Return [x, y] of the center of cell containing provided text 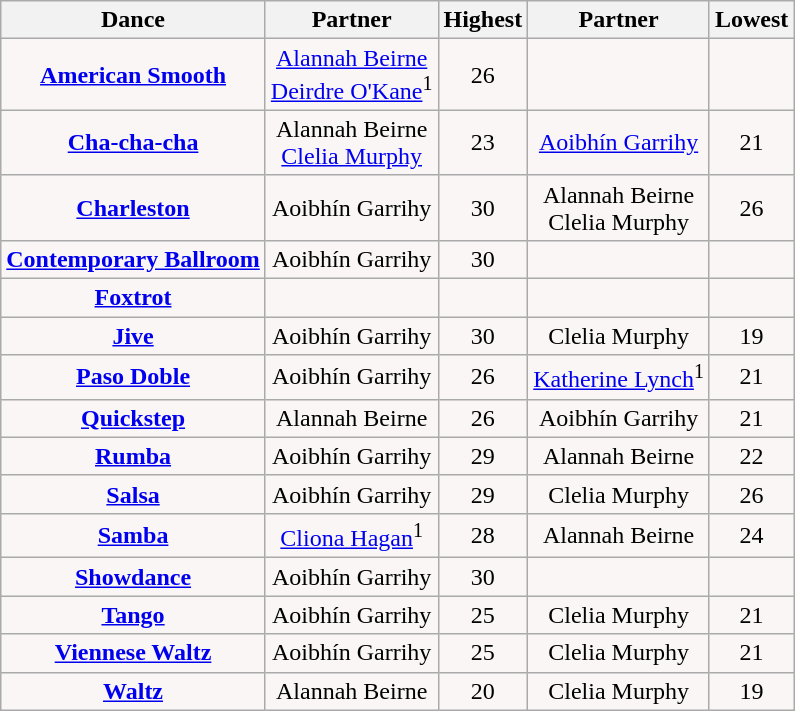
Charleston [134, 208]
23 [483, 142]
22 [751, 456]
Cha-cha-cha [134, 142]
Cliona Hagan1 [352, 536]
Samba [134, 536]
Lowest [751, 20]
Contemporary Ballroom [134, 259]
Waltz [134, 691]
Highest [483, 20]
Rumba [134, 456]
Showdance [134, 577]
Viennese Waltz [134, 653]
American Smooth [134, 75]
Katherine Lynch1 [619, 378]
Jive [134, 336]
Dance [134, 20]
Quickstep [134, 418]
Alannah BeirneDeirdre O'Kane1 [352, 75]
Salsa [134, 494]
Foxtrot [134, 298]
Tango [134, 615]
20 [483, 691]
24 [751, 536]
Paso Doble [134, 378]
28 [483, 536]
